Provide the [x, y] coordinate of the cell's center where the given text is located.  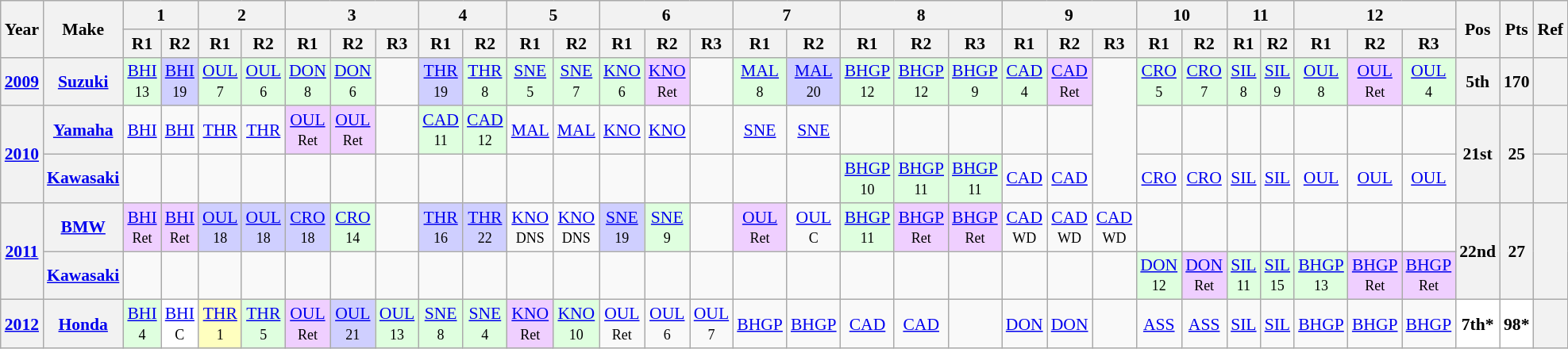
3 [352, 15]
SNE5 [530, 81]
CRO7 [1204, 81]
OUL13 [397, 324]
SIL9 [1278, 81]
SNE8 [441, 324]
27 [1516, 251]
BHGP9 [975, 81]
THR1 [220, 324]
9 [1069, 15]
CAD11 [441, 130]
Suzuki [83, 81]
7 [786, 15]
Yamaha [83, 130]
DONRet [1204, 276]
CRO14 [353, 227]
SNE7 [576, 81]
SNE19 [622, 227]
Honda [83, 324]
2 [241, 15]
SIL15 [1278, 276]
22nd [1477, 251]
7th* [1477, 324]
Ref [1551, 29]
DON12 [1159, 276]
12 [1375, 15]
OUL21 [353, 324]
BHGP13 [1321, 276]
21st [1477, 155]
Pos [1477, 29]
25 [1516, 155]
BHIC [179, 324]
CRO18 [308, 227]
2010 [22, 155]
BHI13 [141, 81]
CRO5 [1159, 81]
6 [666, 15]
THR22 [485, 227]
MAL8 [760, 81]
170 [1516, 81]
THR19 [441, 81]
BHI4 [141, 324]
2012 [22, 324]
BHI19 [179, 81]
KNO10 [576, 324]
BMW [83, 227]
98* [1516, 324]
CADRet [1070, 81]
SNE4 [485, 324]
CAD4 [1024, 81]
10 [1181, 15]
BHGP10 [868, 179]
5th [1477, 81]
THR8 [485, 81]
SNE9 [667, 227]
2009 [22, 81]
CAD12 [485, 130]
THR16 [441, 227]
OUL8 [1321, 81]
DON6 [353, 81]
OULC [814, 227]
THR5 [263, 324]
1 [160, 15]
5 [553, 15]
2011 [22, 251]
OUL4 [1429, 81]
KNO6 [622, 81]
Make [83, 29]
SIL11 [1243, 276]
8 [921, 15]
4 [462, 15]
11 [1261, 15]
DON8 [308, 81]
Year [22, 29]
Pts [1516, 29]
SIL8 [1243, 81]
MAL20 [814, 81]
